For the text-containing cell, return its midpoint in (X, Y) coordinate format. 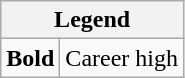
Bold (30, 58)
Legend (92, 20)
Career high (122, 58)
